From the cell containing the given text, extract its center point as [x, y] coordinate. 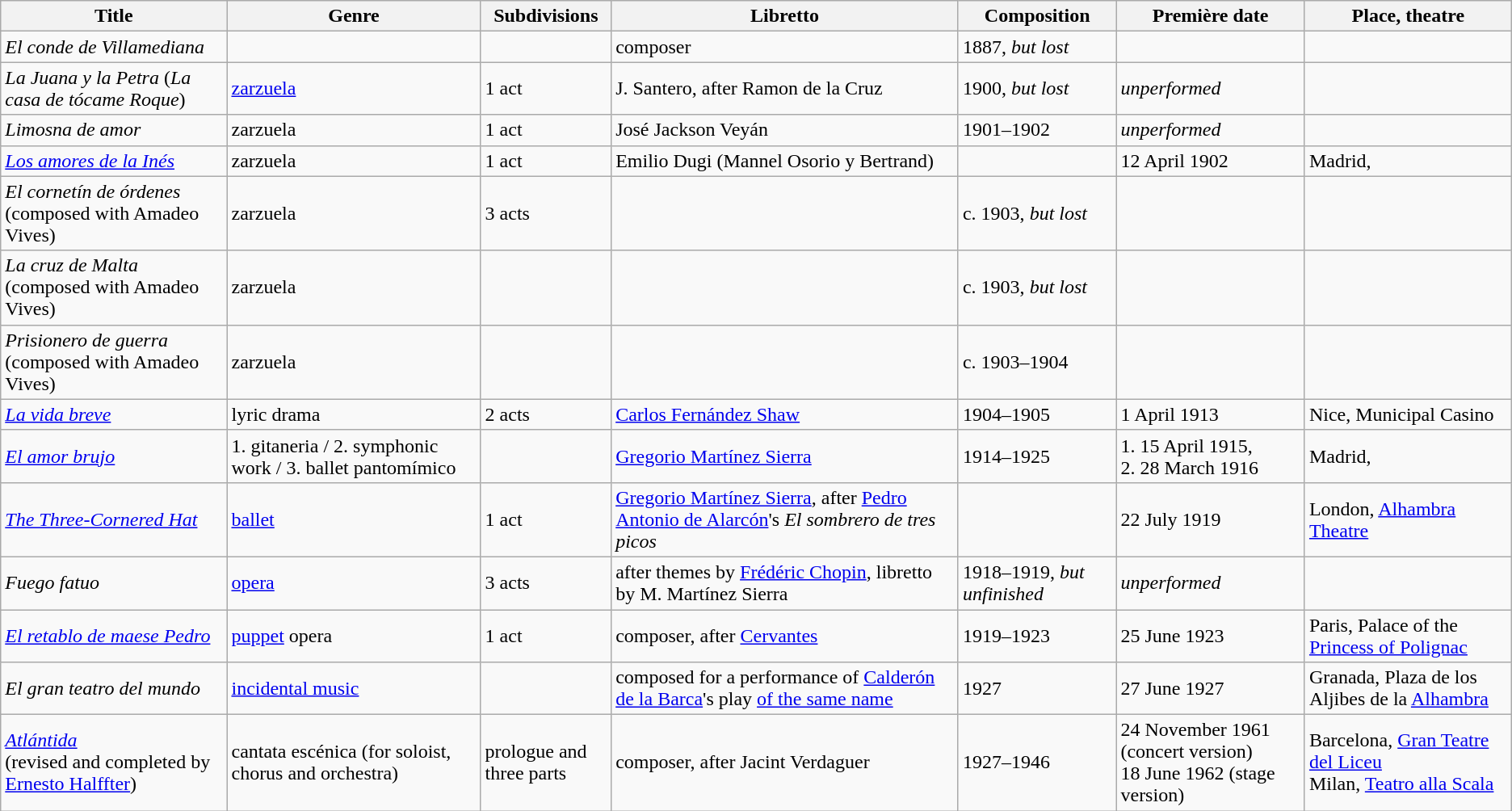
1901–1902 [1037, 130]
composer, after Cervantes [785, 635]
Place, theatre [1408, 16]
El cornetín de órdenes(composed with Amadeo Vives) [114, 213]
El conde de Villamediana [114, 47]
Los amores de la Inés [114, 161]
c. 1903–1904 [1037, 362]
La vida breve [114, 414]
Fuego fatuo [114, 583]
Gregorio Martínez Sierra, after Pedro Antonio de Alarcón's El sombrero de tres picos [785, 519]
Prisionero de guerra(composed with Amadeo Vives) [114, 362]
24 November 1961 (concert version)18 June 1962 (stage version) [1210, 763]
El gran teatro del mundo [114, 688]
Première date [1210, 16]
Emilio Dugi (Mannel Osorio y Bertrand) [785, 161]
opera [354, 583]
Paris, Palace of the Princess of Polignac [1408, 635]
12 April 1902 [1210, 161]
The Three-Cornered Hat [114, 519]
J. Santero, after Ramon de la Cruz [785, 89]
La cruz de Malta(composed with Amadeo Vives) [114, 288]
Granada, Plaza de los Aljibes de la Alhambra [1408, 688]
27 June 1927 [1210, 688]
1918–1919, but unfinished [1037, 583]
1887, but lost [1037, 47]
El amor brujo [114, 456]
1 April 1913 [1210, 414]
1919–1923 [1037, 635]
composer [785, 47]
Genre [354, 16]
composed for a performance of Calderón de la Barca's play of the same name [785, 688]
1. gitaneria / 2. symphonic work / 3. ballet pantomímico [354, 456]
1. 15 April 1915,2. 28 March 1916 [1210, 456]
Limosna de amor [114, 130]
ballet [354, 519]
22 July 1919 [1210, 519]
Nice, Municipal Casino [1408, 414]
after themes by Frédéric Chopin, libretto by M. Martínez Sierra [785, 583]
cantata escénica (for soloist, chorus and orchestra) [354, 763]
Atlántida(revised and completed by Ernesto Halffter) [114, 763]
incidental music [354, 688]
1927–1946 [1037, 763]
Carlos Fernández Shaw [785, 414]
Title [114, 16]
composer, after Jacint Verdaguer [785, 763]
25 June 1923 [1210, 635]
Composition [1037, 16]
1927 [1037, 688]
1900, but lost [1037, 89]
Barcelona, Gran Teatre del LiceuMilan, Teatro alla Scala [1408, 763]
puppet opera [354, 635]
1914–1925 [1037, 456]
La Juana y la Petra (La casa de tócame Roque) [114, 89]
London, Alhambra Theatre [1408, 519]
2 acts [546, 414]
El retablo de maese Pedro [114, 635]
prologue and three parts [546, 763]
lyric drama [354, 414]
Sub­divisions [546, 16]
1904–1905 [1037, 414]
Gregorio Martínez Sierra [785, 456]
José Jackson Veyán [785, 130]
Libretto [785, 16]
